Scan for the cell matching the given text and deliver its [X, Y] coordinate at center. 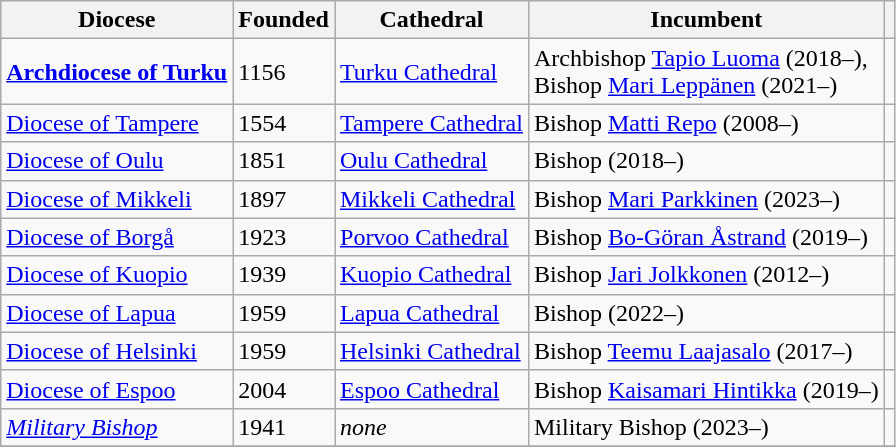
Diocese [117, 20]
Diocese of Helsinki [117, 351]
Military Bishop [117, 427]
Incumbent [706, 20]
Bishop (2022–) [706, 313]
Tampere Cathedral [431, 123]
1939 [284, 275]
Bishop Bo-Göran Åstrand (2019–) [706, 237]
Mikkeli Cathedral [431, 199]
Helsinki Cathedral [431, 351]
Diocese of Oulu [117, 161]
Kuopio Cathedral [431, 275]
Diocese of Lapua [117, 313]
2004 [284, 389]
Bishop Jari Jolkkonen (2012–) [706, 275]
Bishop Teemu Laajasalo (2017–) [706, 351]
Diocese of Kuopio [117, 275]
1156 [284, 72]
Porvoo Cathedral [431, 237]
Espoo Cathedral [431, 389]
1941 [284, 427]
Diocese of Borgå [117, 237]
Archbishop Tapio Luoma (2018–), Bishop Mari Leppänen (2021–) [706, 72]
Bishop (2018–) [706, 161]
Diocese of Tampere [117, 123]
Diocese of Espoo [117, 389]
Bishop Kaisamari Hintikka (2019–) [706, 389]
1851 [284, 161]
Bishop Mari Parkkinen (2023–) [706, 199]
1923 [284, 237]
Oulu Cathedral [431, 161]
Archdiocese of Turku [117, 72]
Military Bishop (2023–) [706, 427]
Founded [284, 20]
none [431, 427]
1554 [284, 123]
Lapua Cathedral [431, 313]
Cathedral [431, 20]
Bishop Matti Repo (2008–) [706, 123]
1897 [284, 199]
Diocese of Mikkeli [117, 199]
Turku Cathedral [431, 72]
